Return [x, y] of the center of cell containing provided text 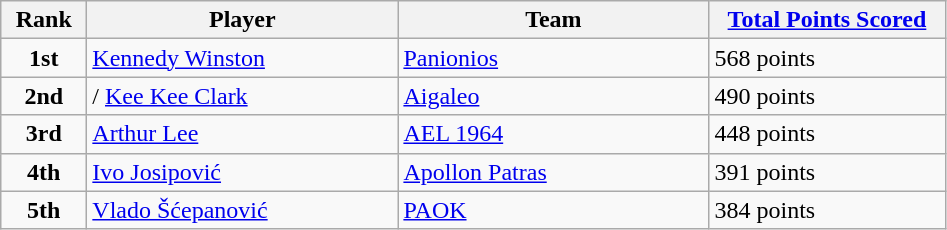
/ Kee Kee Clark [242, 96]
Vlado Šćepanović [242, 210]
2nd [44, 96]
Ivo Josipović [242, 172]
568 points [827, 58]
384 points [827, 210]
Kennedy Winston [242, 58]
391 points [827, 172]
448 points [827, 134]
AEL 1964 [554, 134]
Team [554, 20]
PAOK [554, 210]
490 points [827, 96]
Apollon Patras [554, 172]
Player [242, 20]
Aigaleo [554, 96]
1st [44, 58]
4th [44, 172]
Panionios [554, 58]
5th [44, 210]
Arthur Lee [242, 134]
Total Points Scored [827, 20]
3rd [44, 134]
Rank [44, 20]
